Scan for the cell matching the given text and deliver its (x, y) coordinate at center. 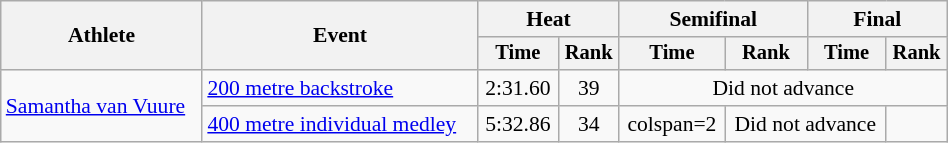
Event (340, 36)
Athlete (102, 36)
Semifinal (713, 19)
5:32.86 (518, 124)
400 metre individual medley (340, 124)
39 (588, 88)
2:31.60 (518, 88)
Samantha van Vuure (102, 106)
200 metre backstroke (340, 88)
34 (588, 124)
colspan=2 (672, 124)
Heat (549, 19)
Final (877, 19)
